Find where the given text appears and provide that cell's center as [X, Y] coordinate. 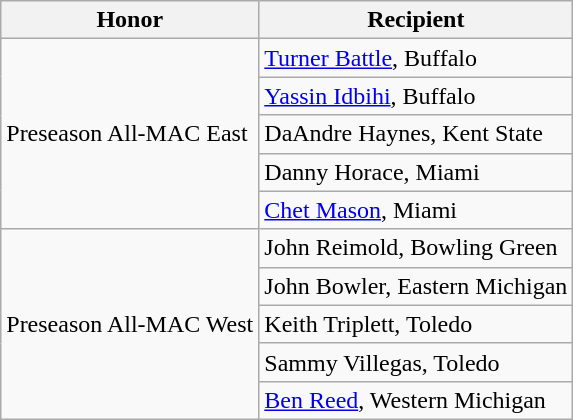
Danny Horace, Miami [416, 172]
Sammy Villegas, Toledo [416, 362]
Keith Triplett, Toledo [416, 324]
Recipient [416, 20]
John Reimold, Bowling Green [416, 248]
Preseason All-MAC East [130, 134]
John Bowler, Eastern Michigan [416, 286]
DaAndre Haynes, Kent State [416, 134]
Yassin Idbihi, Buffalo [416, 96]
Ben Reed, Western Michigan [416, 400]
Honor [130, 20]
Turner Battle, Buffalo [416, 58]
Preseason All-MAC West [130, 324]
Chet Mason, Miami [416, 210]
